Return (X, Y) of the center of cell containing provided text 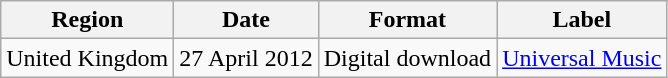
Label (582, 20)
United Kingdom (88, 58)
Universal Music (582, 58)
Digital download (407, 58)
27 April 2012 (246, 58)
Region (88, 20)
Format (407, 20)
Date (246, 20)
